For the text-containing cell, return its midpoint in [X, Y] coordinate format. 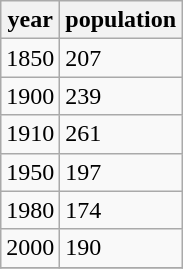
1910 [30, 134]
207 [121, 58]
1980 [30, 210]
2000 [30, 248]
261 [121, 134]
1900 [30, 96]
year [30, 20]
1950 [30, 172]
1850 [30, 58]
190 [121, 248]
population [121, 20]
239 [121, 96]
197 [121, 172]
174 [121, 210]
